Provide the [x, y] coordinate of the cell's center where the given text is located.  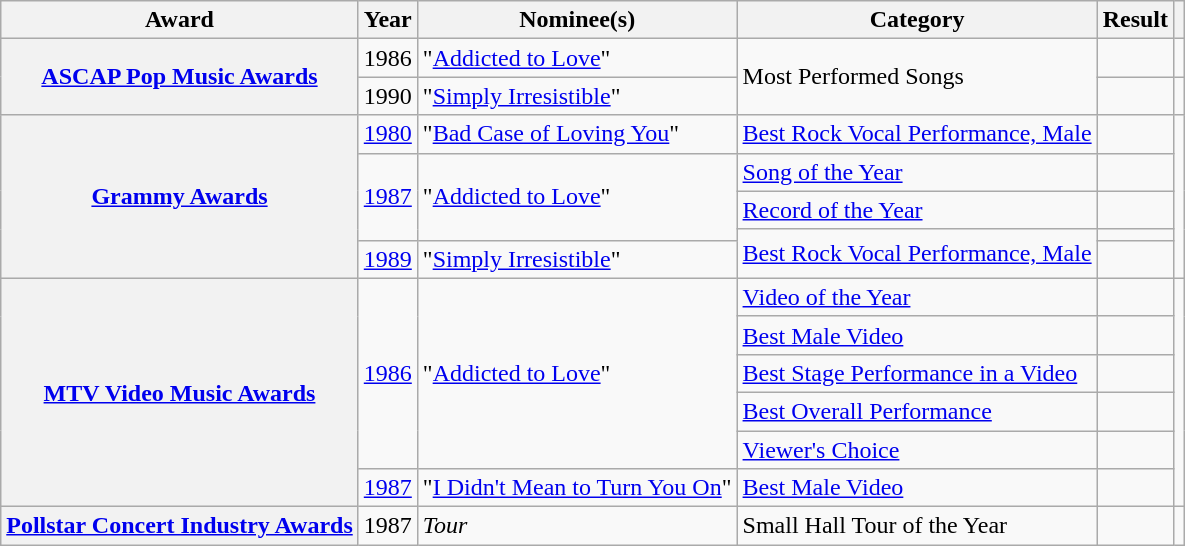
Best Stage Performance in a Video [917, 373]
Record of the Year [917, 210]
Most Performed Songs [917, 77]
Result [1135, 20]
Video of the Year [917, 297]
Best Overall Performance [917, 411]
Year [388, 20]
ASCAP Pop Music Awards [180, 77]
Pollstar Concert Industry Awards [180, 526]
1980 [388, 134]
Viewer's Choice [917, 449]
MTV Video Music Awards [180, 392]
Tour [577, 526]
Song of the Year [917, 172]
Small Hall Tour of the Year [917, 526]
Grammy Awards [180, 196]
Award [180, 20]
1990 [388, 96]
1989 [388, 259]
"Bad Case of Loving You" [577, 134]
Category [917, 20]
Nominee(s) [577, 20]
"I Didn't Mean to Turn You On" [577, 488]
